Pinpoint the cell where the given text exists, returning its (x, y) midpoint coordinate. 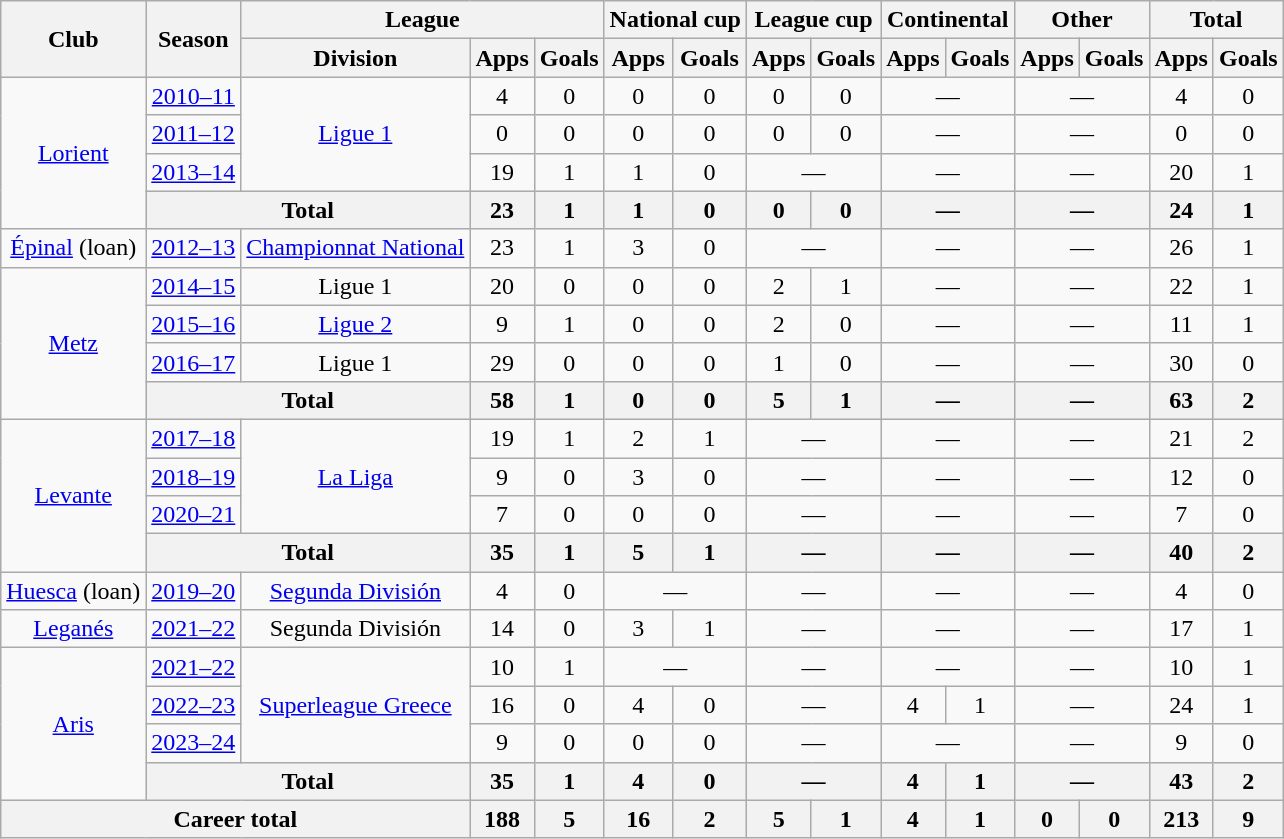
58 (502, 400)
National cup (675, 20)
2014–15 (194, 286)
Career total (236, 819)
2011–12 (194, 134)
29 (502, 362)
Championnat National (356, 248)
43 (1181, 781)
2018–19 (194, 477)
2020–21 (194, 515)
Season (194, 39)
2015–16 (194, 324)
Division (356, 58)
League (422, 20)
2017–18 (194, 438)
2010–11 (194, 96)
21 (1181, 438)
11 (1181, 324)
Superleague Greece (356, 705)
63 (1181, 400)
40 (1181, 553)
26 (1181, 248)
12 (1181, 477)
213 (1181, 819)
188 (502, 819)
Levante (74, 495)
Club (74, 39)
Continental (948, 20)
Ligue 2 (356, 324)
2019–20 (194, 591)
2016–17 (194, 362)
Lorient (74, 153)
Aris (74, 724)
22 (1181, 286)
Other (1082, 20)
Metz (74, 343)
Leganés (74, 629)
17 (1181, 629)
La Liga (356, 476)
2022–23 (194, 705)
Huesca (loan) (74, 591)
2023–24 (194, 743)
30 (1181, 362)
Épinal (loan) (74, 248)
14 (502, 629)
League cup (813, 20)
2013–14 (194, 172)
2012–13 (194, 248)
